Capture the cell that displays the provided text and extract its [X, Y] central coordinate. 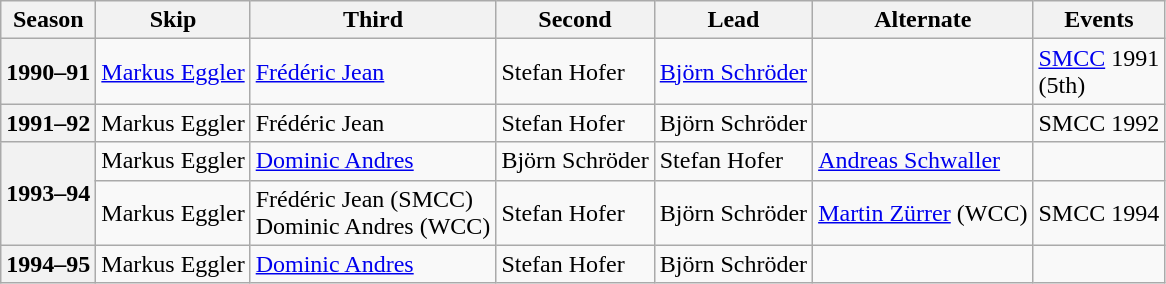
1990–91 [48, 72]
Lead [733, 20]
1993–94 [48, 194]
Season [48, 20]
Events [1099, 20]
Frédéric Jean (SMCC)Dominic Andres (WCC) [373, 212]
1994–95 [48, 264]
SMCC 1991 (5th) [1099, 72]
Third [373, 20]
Martin Zürrer (WCC) [923, 212]
Alternate [923, 20]
Skip [173, 20]
SMCC 1992 [1099, 123]
Second [575, 20]
1991–92 [48, 123]
SMCC 1994 [1099, 212]
Andreas Schwaller [923, 161]
